Search for the cell housing the specified text and yield its (x, y) center coordinate. 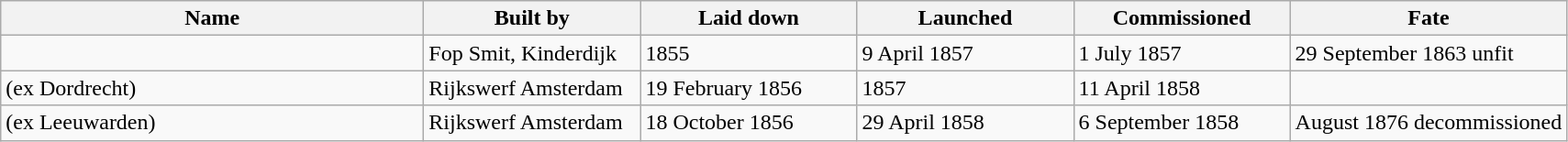
18 October 1856 (749, 123)
1 July 1857 (1182, 53)
9 April 1857 (965, 53)
6 September 1858 (1182, 123)
(ex Leeuwarden) (213, 123)
August 1876 decommissioned (1429, 123)
(ex Dordrecht) (213, 88)
1857 (965, 88)
11 April 1858 (1182, 88)
19 February 1856 (749, 88)
29 April 1858 (965, 123)
Laid down (749, 18)
Launched (965, 18)
Built by (532, 18)
Commissioned (1182, 18)
Name (213, 18)
Fate (1429, 18)
1855 (749, 53)
Fop Smit, Kinderdijk (532, 53)
29 September 1863 unfit (1429, 53)
